Return the (X, Y) coordinate for the center point of the cell that contains the specified text.  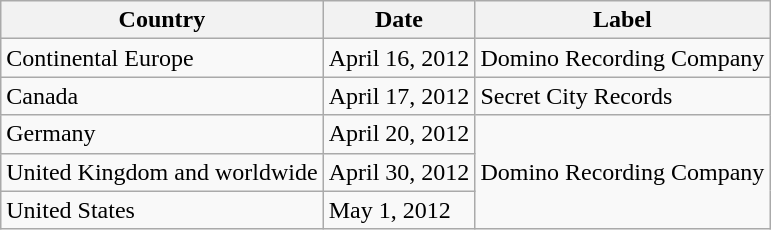
Germany (162, 134)
Canada (162, 96)
United States (162, 210)
April 30, 2012 (399, 172)
Secret City Records (622, 96)
Label (622, 20)
April 20, 2012 (399, 134)
Country (162, 20)
Continental Europe (162, 58)
May 1, 2012 (399, 210)
April 16, 2012 (399, 58)
Date (399, 20)
United Kingdom and worldwide (162, 172)
April 17, 2012 (399, 96)
